Scan for the cell matching the given text and deliver its [X, Y] coordinate at center. 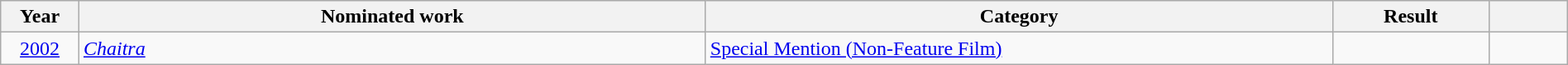
Chaitra [392, 48]
Category [1019, 17]
2002 [40, 48]
Nominated work [392, 17]
Special Mention (Non-Feature Film) [1019, 48]
Year [40, 17]
Result [1411, 17]
